Extract the (x, y) coordinate from the center of the cell holding the provided text.  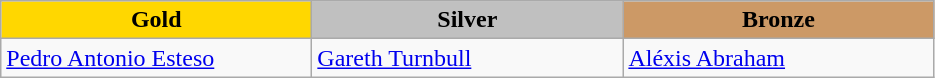
Silver (468, 20)
Gareth Turnbull (468, 58)
Aléxis Abraham (778, 58)
Bronze (778, 20)
Pedro Antonio Esteso (156, 58)
Gold (156, 20)
